Find where the given text appears and provide that cell's center as [X, Y] coordinate. 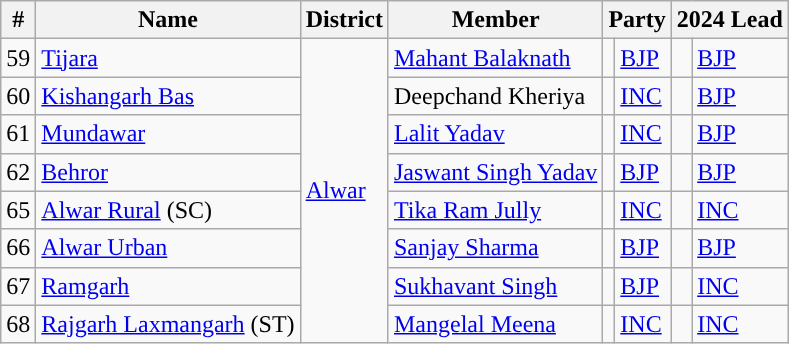
Rajgarh Laxmangarh (ST) [168, 324]
Jaswant Singh Yadav [495, 172]
Behror [168, 172]
62 [18, 172]
60 [18, 96]
Tijara [168, 58]
59 [18, 58]
Ramgarh [168, 286]
66 [18, 248]
District [344, 20]
Party [637, 20]
Sukhavant Singh [495, 286]
Alwar Rural (SC) [168, 210]
Lalit Yadav [495, 134]
2024 Lead [730, 20]
Deepchand Kheriya [495, 96]
Member [495, 20]
Kishangarh Bas [168, 96]
Name [168, 20]
Tika Ram Jully [495, 210]
61 [18, 134]
65 [18, 210]
Alwar [344, 191]
Mundawar [168, 134]
Sanjay Sharma [495, 248]
67 [18, 286]
Mangelal Meena [495, 324]
# [18, 20]
Mahant Balaknath [495, 58]
Alwar Urban [168, 248]
68 [18, 324]
